Output the (x, y) coordinate of the center of the cell containing the given text.  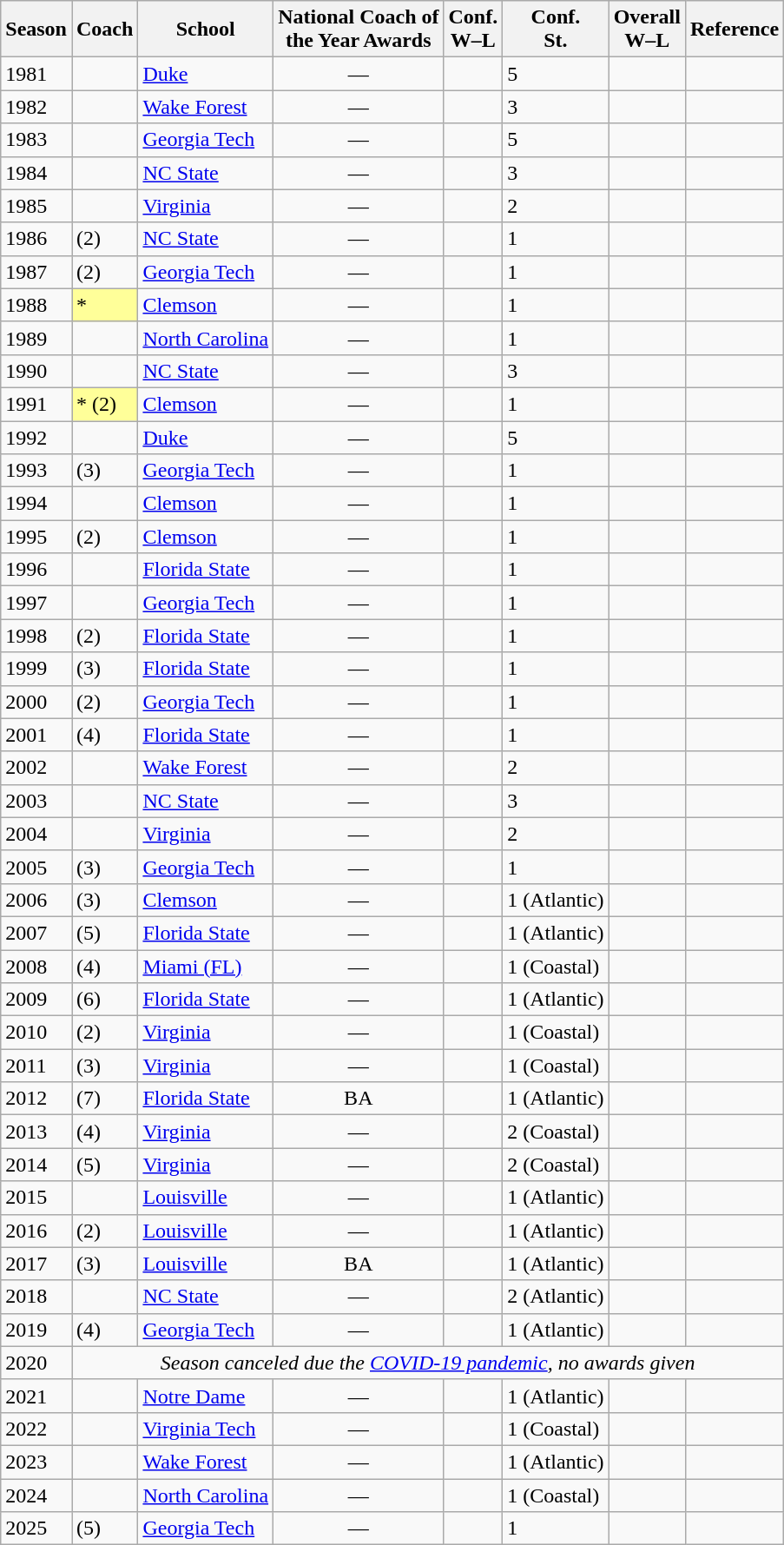
Season (36, 30)
2014 (36, 1165)
Notre Dame (206, 1396)
1999 (36, 669)
2025 (36, 1528)
2000 (36, 702)
2002 (36, 768)
1991 (36, 404)
* (2) (104, 404)
Coach (104, 30)
(6) (104, 1000)
2022 (36, 1429)
2017 (36, 1264)
1987 (36, 272)
2021 (36, 1396)
2006 (36, 900)
1992 (36, 437)
1995 (36, 537)
Virginia Tech (206, 1429)
Reference (735, 30)
Conf.St. (556, 30)
2020 (36, 1363)
1988 (36, 305)
2008 (36, 967)
National Coach ofthe Year Awards (359, 30)
1990 (36, 371)
(7) (104, 1099)
OverallW–L (647, 30)
1984 (36, 173)
2 (Atlantic) (556, 1297)
2011 (36, 1066)
2019 (36, 1330)
* (104, 305)
1989 (36, 338)
2016 (36, 1231)
1982 (36, 107)
2003 (36, 801)
1993 (36, 471)
2004 (36, 834)
2012 (36, 1099)
Miami (FL) (206, 967)
School (206, 30)
2009 (36, 1000)
2024 (36, 1495)
Conf.W–L (473, 30)
Season canceled due the COVID-19 pandemic, no awards given (427, 1363)
1997 (36, 603)
1986 (36, 239)
2001 (36, 735)
2015 (36, 1198)
2013 (36, 1132)
1983 (36, 140)
2018 (36, 1297)
1998 (36, 636)
2010 (36, 1033)
2023 (36, 1462)
2005 (36, 867)
1996 (36, 570)
1981 (36, 74)
1985 (36, 206)
1994 (36, 504)
2007 (36, 933)
